Search for the cell housing the specified text and yield its (X, Y) center coordinate. 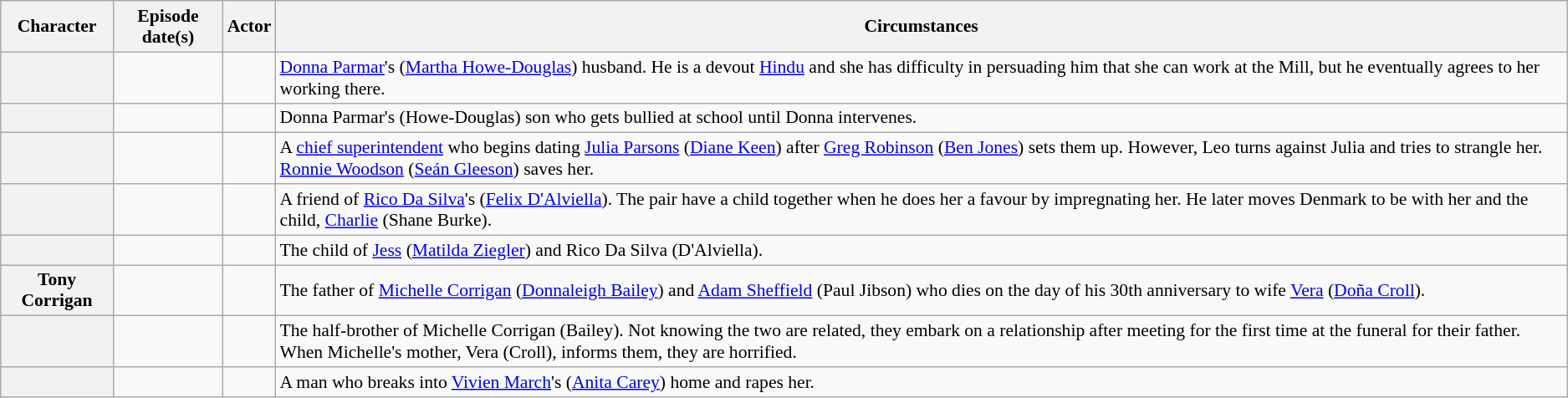
Episode date(s) (167, 27)
The child of Jess (Matilda Ziegler) and Rico Da Silva (D'Alviella). (921, 250)
Circumstances (921, 27)
Character (57, 27)
A man who breaks into Vivien March's (Anita Carey) home and rapes her. (921, 382)
Actor (249, 27)
Tony Corrigan (57, 291)
Donna Parmar's (Howe-Douglas) son who gets bullied at school until Donna intervenes. (921, 118)
